Provide the (X, Y) coordinate of the cell's center where the given text is located.  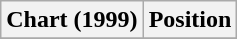
Position (190, 20)
Chart (1999) (72, 20)
